Find where the given text appears and provide that cell's center as [X, Y] coordinate. 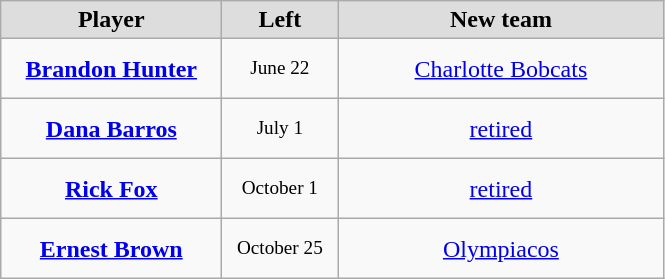
Rick Fox [112, 189]
New team [501, 20]
July 1 [280, 129]
October 25 [280, 249]
June 22 [280, 69]
Brandon Hunter [112, 69]
Ernest Brown [112, 249]
Charlotte Bobcats [501, 69]
Dana Barros [112, 129]
October 1 [280, 189]
Olympiacos [501, 249]
Player [112, 20]
Left [280, 20]
